Detect which cell encompasses the target text, then output its [X, Y] center coordinate. 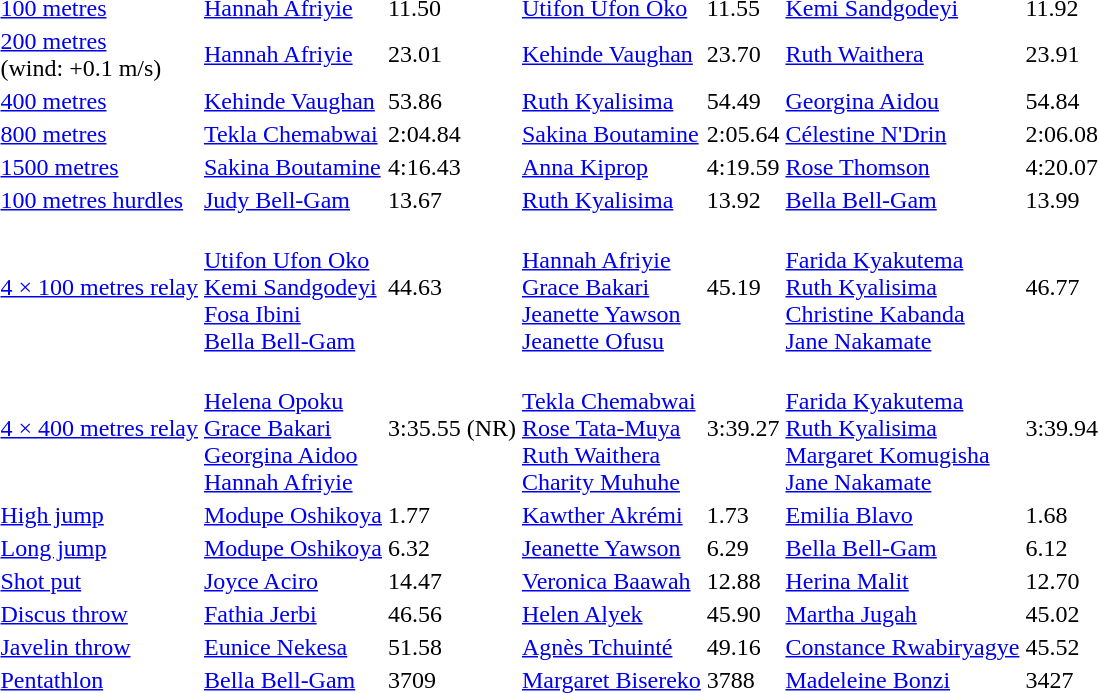
2:04.84 [452, 134]
12.88 [743, 581]
Helen Alyek [611, 614]
Tekla ChemabwaiRose Tata-MuyaRuth WaitheraCharity Muhuhe [611, 428]
Fathia Jerbi [292, 614]
6.29 [743, 548]
Hannah AfriyieGrace BakariJeanette YawsonJeanette Ofusu [611, 287]
49.16 [743, 647]
Herina Malit [902, 581]
54.49 [743, 101]
Hannah Afriyie [292, 54]
1.73 [743, 515]
4:19.59 [743, 167]
Georgina Aidou [902, 101]
53.86 [452, 101]
Anna Kiprop [611, 167]
44.63 [452, 287]
Veronica Baawah [611, 581]
13.67 [452, 200]
Célestine N'Drin [902, 134]
51.58 [452, 647]
3:39.27 [743, 428]
Utifon Ufon OkoKemi SandgodeyiFosa IbiniBella Bell-Gam [292, 287]
Constance Rwabiryagye [902, 647]
Helena OpokuGrace BakariGeorgina AidooHannah Afriyie [292, 428]
23.70 [743, 54]
1.77 [452, 515]
4:16.43 [452, 167]
23.01 [452, 54]
Eunice Nekesa [292, 647]
3:35.55 (NR) [452, 428]
Jeanette Yawson [611, 548]
6.32 [452, 548]
46.56 [452, 614]
Emilia Blavo [902, 515]
45.90 [743, 614]
2:05.64 [743, 134]
Tekla Chemabwai [292, 134]
14.47 [452, 581]
Rose Thomson [902, 167]
45.19 [743, 287]
13.92 [743, 200]
Ruth Waithera [902, 54]
Farida KyakutemaRuth KyalisimaChristine KabandaJane Nakamate [902, 287]
Judy Bell-Gam [292, 200]
Martha Jugah [902, 614]
Kawther Akrémi [611, 515]
Joyce Aciro [292, 581]
Farida KyakutemaRuth KyalisimaMargaret KomugishaJane Nakamate [902, 428]
Agnès Tchuinté [611, 647]
